From the cell containing the given text, extract its center point as [X, Y] coordinate. 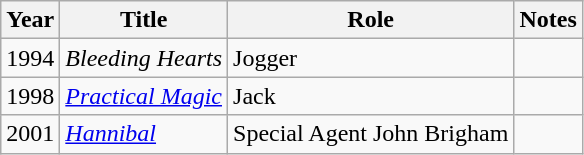
Special Agent John Brigham [371, 134]
2001 [30, 134]
Bleeding Hearts [144, 58]
1994 [30, 58]
1998 [30, 96]
Practical Magic [144, 96]
Jack [371, 96]
Notes [548, 20]
Title [144, 20]
Role [371, 20]
Hannibal [144, 134]
Jogger [371, 58]
Year [30, 20]
